Provide the (X, Y) coordinate of the cell's center where the given text is located.  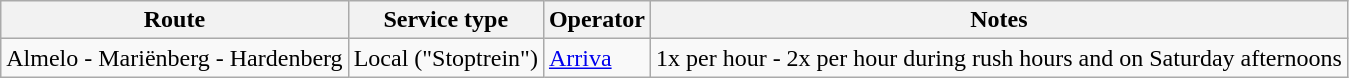
1x per hour - 2x per hour during rush hours and on Saturday afternoons (998, 58)
Almelo - Mariënberg - Hardenberg (174, 58)
Notes (998, 20)
Service type (446, 20)
Route (174, 20)
Operator (596, 20)
Arriva (596, 58)
Local ("Stoptrein") (446, 58)
